Capture the cell that displays the provided text and extract its [x, y] central coordinate. 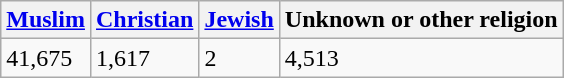
2 [239, 58]
Jewish [239, 20]
41,675 [46, 58]
Unknown or other religion [421, 20]
1,617 [144, 58]
Muslim [46, 20]
4,513 [421, 58]
Christian [144, 20]
